Provide the (x, y) coordinate of the cell's center where the given text is located.  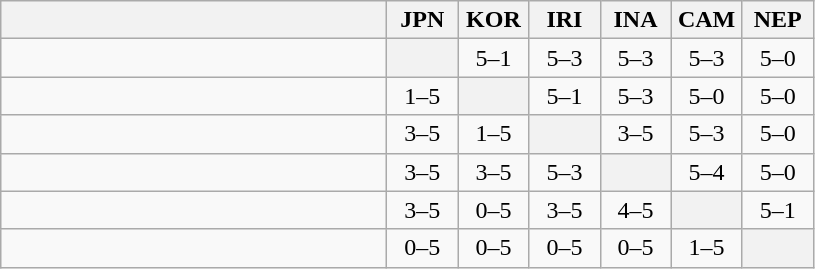
NEP (778, 20)
KOR (494, 20)
CAM (706, 20)
5–4 (706, 172)
4–5 (636, 210)
JPN (422, 20)
IRI (564, 20)
INA (636, 20)
